Return the [x, y] coordinate for the center point of the cell that contains the specified text.  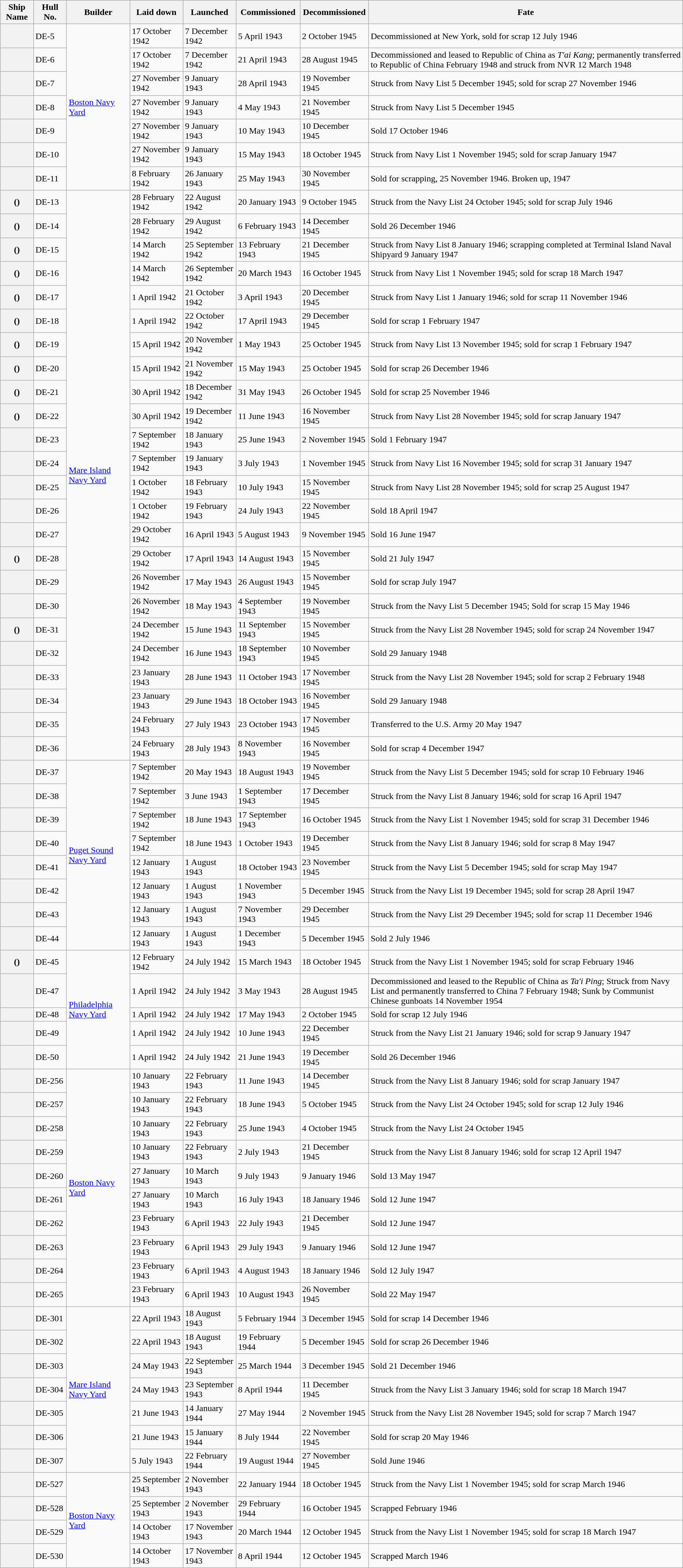
Sold 18 April 1947 [525, 511]
10 December 1945 [334, 131]
21 November 1945 [334, 107]
Decommissioned at New York, sold for scrap 12 July 1946 [525, 36]
20 December 1945 [334, 297]
DE-9 [50, 131]
17 September 1943 [268, 820]
28 June 1943 [209, 677]
Struck from the Navy List 19 December 1945; sold for scrap 28 April 1947 [525, 891]
DE-26 [50, 511]
DE-35 [50, 725]
DE-18 [50, 321]
DE-25 [50, 487]
29 June 1943 [209, 701]
20 January 1943 [268, 202]
DE-24 [50, 464]
18 May 1943 [209, 606]
22 July 1943 [268, 1223]
Sold 13 May 1947 [525, 1176]
Philadelphia Navy Yard [99, 1010]
3 July 1943 [268, 464]
DE-38 [50, 796]
Sold for scrap 25 November 1946 [525, 392]
7 November 1943 [268, 915]
29 July 1943 [268, 1247]
DE-29 [50, 582]
11 December 1945 [334, 1389]
10 May 1943 [268, 131]
DE-50 [50, 1057]
20 November 1942 [209, 345]
DE-32 [50, 653]
Struck from the Navy List 1 November 1945; sold for scrap March 1946 [525, 1485]
11 October 1943 [268, 677]
2 July 1943 [268, 1152]
DE-7 [50, 83]
8 July 1944 [268, 1437]
18 January 1943 [209, 439]
DE-527 [50, 1485]
16 April 1943 [209, 534]
Struck from the Navy List 1 November 1945; sold for scrap February 1946 [525, 962]
1 October 1943 [268, 843]
5 October 1945 [334, 1104]
1 December 1943 [268, 938]
20 May 1943 [209, 772]
Struck from the Navy List 8 January 1946; sold for scrap 8 May 1947 [525, 843]
DE-39 [50, 820]
Sold for scrap July 1947 [525, 582]
Struck from the Navy List 5 December 1945; sold for scrap May 1947 [525, 867]
Struck from the Navy List 21 January 1946; sold for scrap 9 January 1947 [525, 1033]
22 February 1944 [209, 1461]
15 January 1944 [209, 1437]
27 November 1945 [334, 1461]
21 April 1943 [268, 60]
Scrapped March 1946 [525, 1556]
DE-256 [50, 1081]
5 July 1943 [157, 1461]
DE-19 [50, 345]
22 January 1944 [268, 1485]
Builder [99, 12]
Sold 21 July 1947 [525, 558]
Sold 17 October 1946 [525, 131]
Struck from the Navy List 24 October 1945; sold for scrap 12 July 1946 [525, 1104]
Puget Sound Navy Yard [99, 855]
Struck from the Navy List 8 January 1946; sold for scrap 16 April 1947 [525, 796]
22 September 1943 [209, 1366]
24 July 1943 [268, 511]
22 October 1942 [209, 321]
DE-21 [50, 392]
Sold 2 July 1946 [525, 938]
Struck from Navy List 13 November 1945; sold for scrap 1 February 1947 [525, 345]
Ship Name [17, 12]
3 May 1943 [268, 991]
4 September 1943 [268, 606]
Hull No. [50, 12]
16 July 1943 [268, 1199]
Sold for scrap 1 February 1947 [525, 321]
DE-23 [50, 439]
Struck from the Navy List 29 December 1945; sold for scrap 11 December 1946 [525, 915]
Struck from the Navy List 5 December 1945; Sold for scrap 15 May 1946 [525, 606]
10 June 1943 [268, 1033]
DE-30 [50, 606]
DE-263 [50, 1247]
20 March 1944 [268, 1532]
DE-306 [50, 1437]
9 October 1945 [334, 202]
Decommissioned [334, 12]
Struck from the Navy List 1 November 1945; sold for scrap 18 March 1947 [525, 1532]
26 January 1943 [209, 178]
DE-28 [50, 558]
1 November 1943 [268, 891]
Sold 12 July 1947 [525, 1271]
DE-264 [50, 1271]
1 November 1945 [334, 464]
18 December 1942 [209, 392]
DE-33 [50, 677]
DE-6 [50, 60]
DE-305 [50, 1413]
1 September 1943 [268, 796]
DE-530 [50, 1556]
5 August 1943 [268, 534]
23 October 1943 [268, 725]
13 February 1943 [268, 250]
Sold for scrap 12 July 1946 [525, 1014]
DE-262 [50, 1223]
DE-13 [50, 202]
14 August 1943 [268, 558]
DE-34 [50, 701]
19 December 1942 [209, 416]
22 August 1942 [209, 202]
Struck from the Navy List 28 November 1945; sold for scrap 2 February 1948 [525, 677]
17 December 1945 [334, 796]
Sold June 1946 [525, 1461]
4 August 1943 [268, 1271]
DE-42 [50, 891]
9 July 1943 [268, 1176]
11 September 1943 [268, 629]
DE-41 [50, 867]
Struck from Navy List 1 January 1946; sold for scrap 11 November 1946 [525, 297]
Sold for scrap 20 May 1946 [525, 1437]
DE-22 [50, 416]
9 November 1945 [334, 534]
DE-43 [50, 915]
DE-301 [50, 1318]
5 April 1943 [268, 36]
DE-304 [50, 1389]
Transferred to the U.S. Army 20 May 1947 [525, 725]
31 May 1943 [268, 392]
DE-258 [50, 1129]
DE-17 [50, 297]
Launched [209, 12]
25 September 1942 [209, 250]
DE-8 [50, 107]
DE-20 [50, 369]
10 November 1945 [334, 653]
8 February 1942 [157, 178]
Struck from Navy List 1 November 1945; sold for scrap January 1947 [525, 155]
21 October 1942 [209, 297]
Struck from Navy List 5 December 1945 [525, 107]
30 November 1945 [334, 178]
15 March 1943 [268, 962]
Struck from the Navy List 3 January 1946; sold for scrap 18 March 1947 [525, 1389]
DE-307 [50, 1461]
4 October 1945 [334, 1129]
27 May 1944 [268, 1413]
DE-528 [50, 1508]
DE-265 [50, 1294]
19 February 1943 [209, 511]
DE-36 [50, 748]
29 August 1942 [209, 226]
DE-260 [50, 1176]
DE-302 [50, 1342]
26 October 1945 [334, 392]
10 August 1943 [268, 1294]
Struck from the Navy List 1 November 1945; sold for scrap 31 December 1946 [525, 820]
26 September 1942 [209, 273]
DE-303 [50, 1366]
DE-259 [50, 1152]
16 June 1943 [209, 653]
1 May 1943 [268, 345]
Struck from the Navy List 24 October 1945 [525, 1129]
18 February 1943 [209, 487]
Struck from the Navy List 8 January 1946; sold for scrap 12 April 1947 [525, 1152]
Struck from the Navy List 8 January 1946; sold for scrap January 1947 [525, 1081]
DE-48 [50, 1014]
18 September 1943 [268, 653]
22 December 1945 [334, 1033]
Sold for scrap 4 December 1947 [525, 748]
21 November 1942 [209, 369]
DE-47 [50, 991]
DE-257 [50, 1104]
DE-529 [50, 1532]
Struck from the Navy List 24 October 1945; sold for scrap July 1946 [525, 202]
26 November 1945 [334, 1294]
26 August 1943 [268, 582]
Commissioned [268, 12]
Struck from Navy List 8 January 1946; scrapping completed at Terminal Island Naval Shipyard 9 January 1947 [525, 250]
28 April 1943 [268, 83]
19 August 1944 [268, 1461]
Struck from the Navy List 28 November 1945; sold for scrap 7 March 1947 [525, 1413]
19 January 1943 [209, 464]
Sold for scrapping, 25 November 1946. Broken up, 1947 [525, 178]
DE-11 [50, 178]
DE-14 [50, 226]
Struck from Navy List 5 December 1945; sold for scrap 27 November 1946 [525, 83]
DE-16 [50, 273]
5 February 1944 [268, 1318]
15 June 1943 [209, 629]
3 June 1943 [209, 796]
23 September 1943 [209, 1389]
10 July 1943 [268, 487]
8 November 1943 [268, 748]
Scrapped February 1946 [525, 1508]
Struck from Navy List 28 November 1945; sold for scrap January 1947 [525, 416]
DE-31 [50, 629]
25 May 1943 [268, 178]
DE-15 [50, 250]
DE-45 [50, 962]
14 January 1944 [209, 1413]
Struck from Navy List 28 November 1945; sold for scrap 25 August 1947 [525, 487]
Struck from the Navy List 5 December 1945; sold for scrap 10 February 1946 [525, 772]
Sold 1 February 1947 [525, 439]
Sold 21 December 1946 [525, 1366]
Struck from Navy List 1 November 1945; sold for scrap 18 March 1947 [525, 273]
Sold for scrap 14 December 1946 [525, 1318]
3 April 1943 [268, 297]
23 November 1945 [334, 867]
DE-27 [50, 534]
28 July 1943 [209, 748]
27 July 1943 [209, 725]
19 February 1944 [268, 1342]
DE-261 [50, 1199]
Sold 22 May 1947 [525, 1294]
Struck from Navy List 16 November 1945; sold for scrap 31 January 1947 [525, 464]
Laid down [157, 12]
DE-49 [50, 1033]
Fate [525, 12]
DE-10 [50, 155]
20 March 1943 [268, 273]
Struck from the Navy List 28 November 1945; sold for scrap 24 November 1947 [525, 629]
6 February 1943 [268, 226]
DE-44 [50, 938]
DE-37 [50, 772]
29 February 1944 [268, 1508]
12 February 1942 [157, 962]
Sold 16 June 1947 [525, 534]
DE-40 [50, 843]
DE-5 [50, 36]
25 March 1944 [268, 1366]
4 May 1943 [268, 107]
